Search for the cell housing the specified text and yield its [x, y] center coordinate. 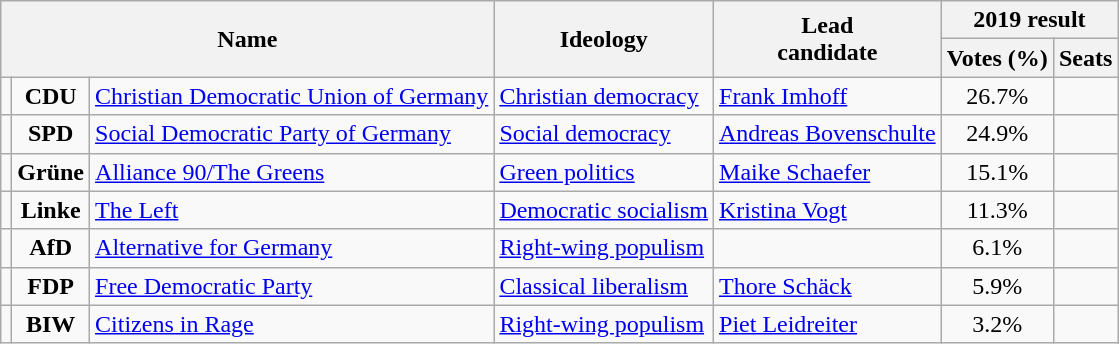
AfD [51, 248]
Votes (%) [997, 58]
6.1% [997, 248]
Alternative for Germany [292, 248]
Free Democratic Party [292, 286]
Democratic socialism [604, 210]
Linke [51, 210]
Grüne [51, 172]
11.3% [997, 210]
Green politics [604, 172]
FDP [51, 286]
Frank Imhoff [828, 96]
Christian democracy [604, 96]
Name [248, 39]
Alliance 90/The Greens [292, 172]
The Left [292, 210]
Leadcandidate [828, 39]
Maike Schaefer [828, 172]
Seats [1085, 58]
BIW [51, 324]
Andreas Bovenschulte [828, 134]
Piet Leidreiter [828, 324]
Christian Democratic Union of Germany [292, 96]
5.9% [997, 286]
15.1% [997, 172]
Ideology [604, 39]
SPD [51, 134]
Kristina Vogt [828, 210]
Social Democratic Party of Germany [292, 134]
Citizens in Rage [292, 324]
Thore Schäck [828, 286]
3.2% [997, 324]
26.7% [997, 96]
2019 result [1030, 20]
CDU [51, 96]
24.9% [997, 134]
Classical liberalism [604, 286]
Social democracy [604, 134]
